Find where the given text appears and provide that cell's center as (X, Y) coordinate. 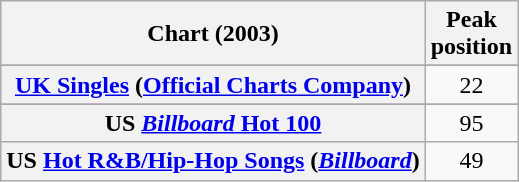
95 (471, 123)
22 (471, 85)
49 (471, 161)
US Hot R&B/Hip-Hop Songs (Billboard) (213, 161)
Peakposition (471, 34)
UK Singles (Official Charts Company) (213, 85)
US Billboard Hot 100 (213, 123)
Chart (2003) (213, 34)
